Provide the [X, Y] coordinate of the cell's center where the given text is located.  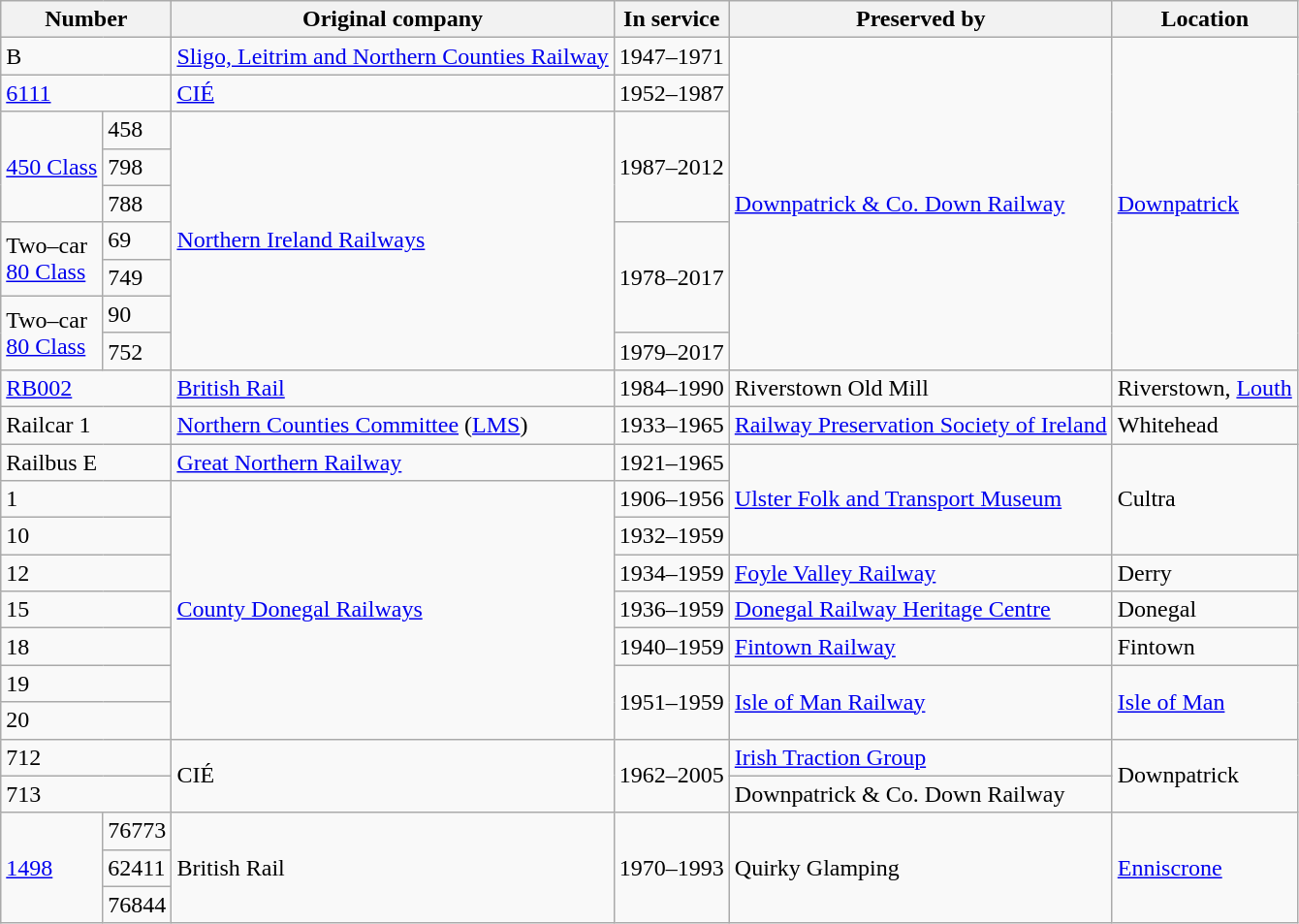
1 [86, 499]
713 [86, 794]
Great Northern Railway [393, 462]
Number [86, 19]
1962–2005 [671, 776]
Donegal [1204, 610]
788 [138, 204]
69 [138, 240]
B [86, 56]
62411 [138, 868]
Original company [393, 19]
Railbus E [86, 462]
76773 [138, 831]
Whitehead [1204, 425]
15 [86, 610]
90 [138, 314]
Northern Ireland Railways [393, 240]
Preserved by [921, 19]
1933–1965 [671, 425]
Railcar 1 [86, 425]
Enniscrone [1204, 868]
19 [86, 684]
Isle of Man Railway [921, 702]
450 Class [52, 167]
Railway Preservation Society of Ireland [921, 425]
Riverstown Old Mill [921, 388]
Foyle Valley Railway [921, 573]
76844 [138, 905]
1934–1959 [671, 573]
In service [671, 19]
20 [86, 720]
1921–1965 [671, 462]
458 [138, 130]
Fintown Railway [921, 647]
Northern Counties Committee (LMS) [393, 425]
Irish Traction Group [921, 757]
1952–1987 [671, 93]
1979–2017 [671, 351]
1987–2012 [671, 167]
RB002 [86, 388]
Sligo, Leitrim and Northern Counties Railway [393, 56]
798 [138, 167]
1984–1990 [671, 388]
1951–1959 [671, 702]
1970–1993 [671, 868]
12 [86, 573]
18 [86, 647]
752 [138, 351]
Donegal Railway Heritage Centre [921, 610]
6111 [86, 93]
Quirky Glamping [921, 868]
Fintown [1204, 647]
1936–1959 [671, 610]
10 [86, 536]
749 [138, 277]
1978–2017 [671, 277]
712 [86, 757]
1932–1959 [671, 536]
Ulster Folk and Transport Museum [921, 499]
1906–1956 [671, 499]
Riverstown, Louth [1204, 388]
Isle of Man [1204, 702]
1947–1971 [671, 56]
1498 [52, 868]
Cultra [1204, 499]
Derry [1204, 573]
County Donegal Railways [393, 610]
1940–1959 [671, 647]
Location [1204, 19]
